Provide the (X, Y) coordinate of the cell's center where the given text is located.  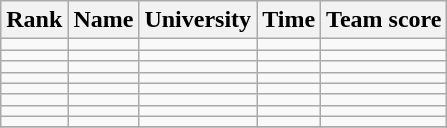
Time (289, 20)
Rank (34, 20)
Name (104, 20)
University (198, 20)
Team score (384, 20)
